Determine the [X, Y] coordinate at the center of the cell enclosing the given text.  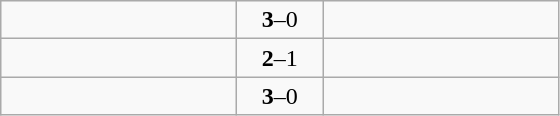
2–1 [280, 58]
